Identify which cell holds the provided text, then report its [x, y] central coordinate. 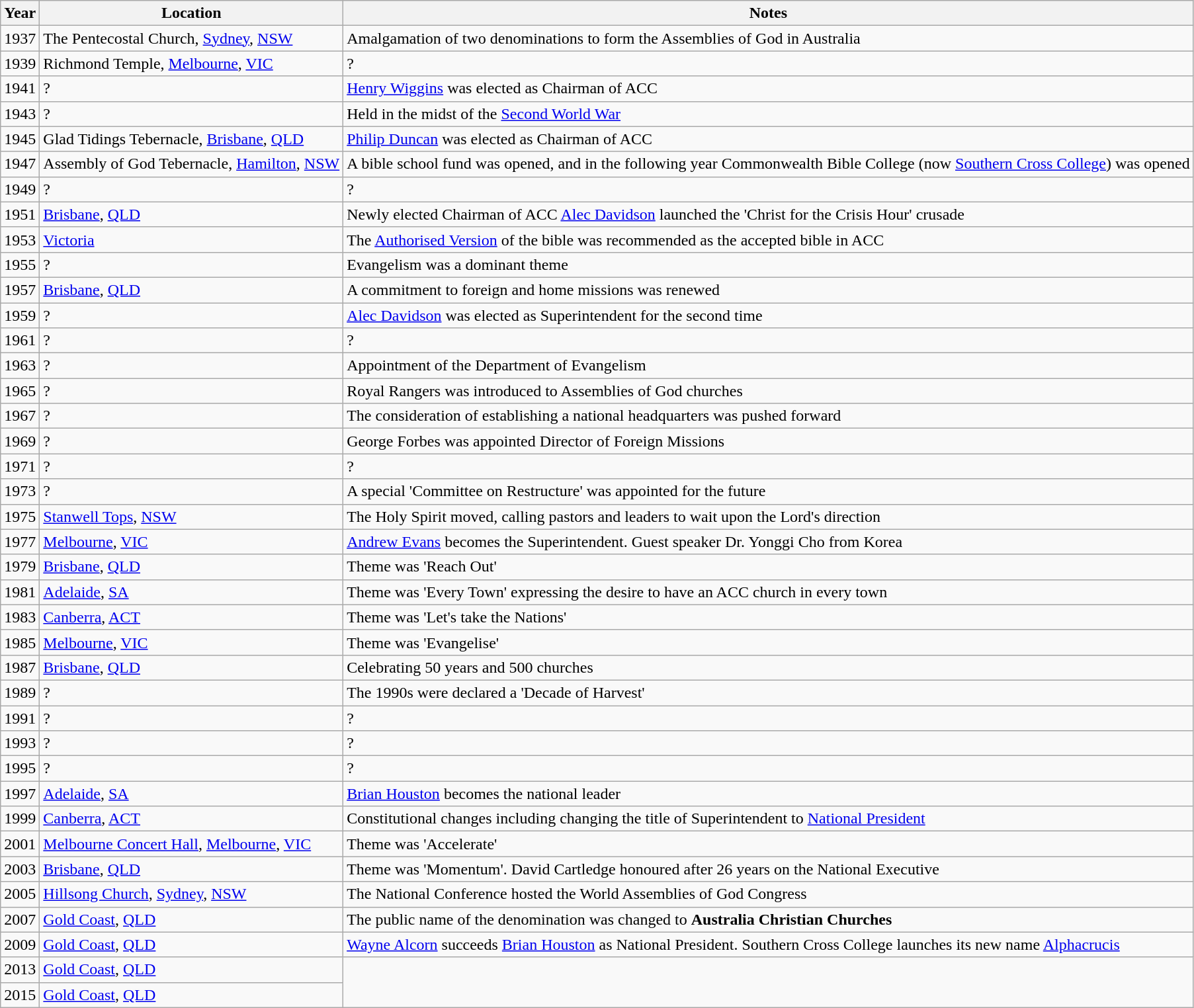
1961 [20, 341]
1939 [20, 63]
Stanwell Tops, NSW [192, 517]
Assembly of God Tebernacle, Hamilton, NSW [192, 164]
The National Conference hosted the World Assemblies of God Congress [769, 894]
Melbourne Concert Hall, Melbourne, VIC [192, 844]
A special 'Committee on Restructure' was appointed for the future [769, 491]
Theme was 'Let's take the Nations' [769, 617]
Henry Wiggins was elected as Chairman of ACC [769, 89]
The public name of the denomination was changed to Australia Christian Churches [769, 919]
1947 [20, 164]
1941 [20, 89]
Wayne Alcorn succeeds Brian Houston as National President. Southern Cross College launches its new name Alphacrucis [769, 945]
Location [192, 13]
A commitment to foreign and home missions was renewed [769, 290]
Theme was 'Evangelise' [769, 642]
Amalgamation of two denominations to form the Assemblies of God in Australia [769, 38]
1983 [20, 617]
The 1990s were declared a 'Decade of Harvest' [769, 693]
2005 [20, 894]
Constitutional changes including changing the title of Superintendent to National President [769, 819]
2001 [20, 844]
Glad Tidings Tebernacle, Brisbane, QLD [192, 139]
Royal Rangers was introduced to Assemblies of God churches [769, 391]
1985 [20, 642]
Held in the midst of the Second World War [769, 114]
2003 [20, 869]
Theme was 'Accelerate' [769, 844]
1957 [20, 290]
1959 [20, 315]
Theme was 'Reach Out' [769, 567]
The Pentecostal Church, Sydney, NSW [192, 38]
Andrew Evans becomes the Superintendent. Guest speaker Dr. Yonggi Cho from Korea [769, 542]
Philip Duncan was elected as Chairman of ACC [769, 139]
1981 [20, 592]
Theme was 'Every Town' expressing the desire to have an ACC church in every town [769, 592]
Hillsong Church, Sydney, NSW [192, 894]
1971 [20, 466]
1955 [20, 265]
1975 [20, 517]
Theme was 'Momentum'. David Cartledge honoured after 26 years on the National Executive [769, 869]
1987 [20, 667]
Year [20, 13]
1977 [20, 542]
Richmond Temple, Melbourne, VIC [192, 63]
1953 [20, 239]
1937 [20, 38]
George Forbes was appointed Director of Foreign Missions [769, 441]
Brian Houston becomes the national leader [769, 794]
Alec Davidson was elected as Superintendent for the second time [769, 315]
1989 [20, 693]
1997 [20, 794]
1991 [20, 718]
Appointment of the Department of Evangelism [769, 366]
Celebrating 50 years and 500 churches [769, 667]
1949 [20, 189]
1945 [20, 139]
1993 [20, 743]
Evangelism was a dominant theme [769, 265]
1999 [20, 819]
The Holy Spirit moved, calling pastors and leaders to wait upon the Lord's direction [769, 517]
1973 [20, 491]
1969 [20, 441]
1965 [20, 391]
1979 [20, 567]
1963 [20, 366]
1967 [20, 416]
2009 [20, 945]
Newly elected Chairman of ACC Alec Davidson launched the 'Christ for the Crisis Hour' crusade [769, 214]
The Authorised Version of the bible was recommended as the accepted bible in ACC [769, 239]
2007 [20, 919]
A bible school fund was opened, and in the following year Commonwealth Bible College (now Southern Cross College) was opened [769, 164]
Victoria [192, 239]
2013 [20, 970]
2015 [20, 995]
The consideration of establishing a national headquarters was pushed forward [769, 416]
1995 [20, 769]
1951 [20, 214]
Notes [769, 13]
1943 [20, 114]
